Find where the given text appears and provide that cell's center as [X, Y] coordinate. 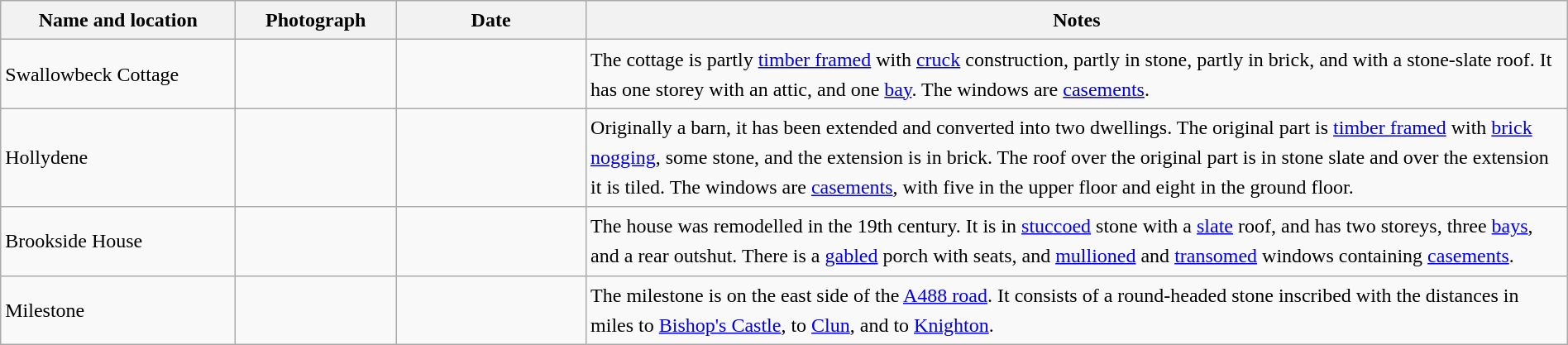
Photograph [316, 20]
Name and location [118, 20]
Swallowbeck Cottage [118, 74]
Date [491, 20]
Hollydene [118, 157]
Brookside House [118, 242]
Notes [1077, 20]
Milestone [118, 309]
